Search for the cell housing the specified text and yield its [x, y] center coordinate. 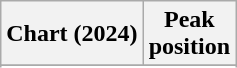
Peakposition [189, 34]
Chart (2024) [72, 34]
